Pinpoint the cell where the given text exists, returning its (x, y) midpoint coordinate. 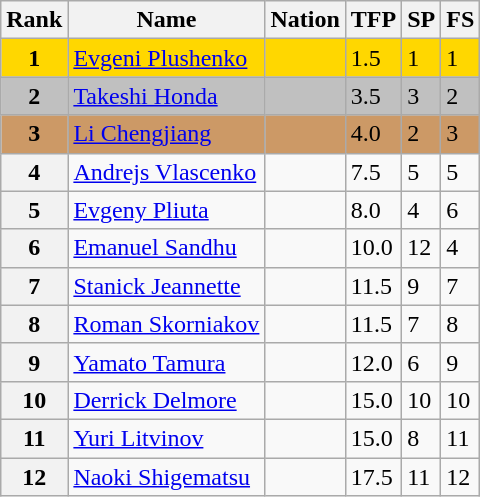
Naoki Shigematsu (166, 477)
7.5 (373, 172)
Derrick Delmore (166, 400)
Roman Skorniakov (166, 324)
17.5 (373, 477)
Li Chengjiang (166, 134)
Takeshi Honda (166, 96)
12.0 (373, 362)
Yamato Tamura (166, 362)
TFP (373, 20)
Nation (305, 20)
1.5 (373, 58)
Stanick Jeannette (166, 286)
Rank (34, 20)
FS (460, 20)
10.0 (373, 248)
Yuri Litvinov (166, 438)
Evgeni Plushenko (166, 58)
Andrejs Vlascenko (166, 172)
Name (166, 20)
4.0 (373, 134)
Evgeny Pliuta (166, 210)
3.5 (373, 96)
Emanuel Sandhu (166, 248)
8.0 (373, 210)
SP (422, 20)
